Extract the [X, Y] coordinate from the center of the cell holding the provided text.  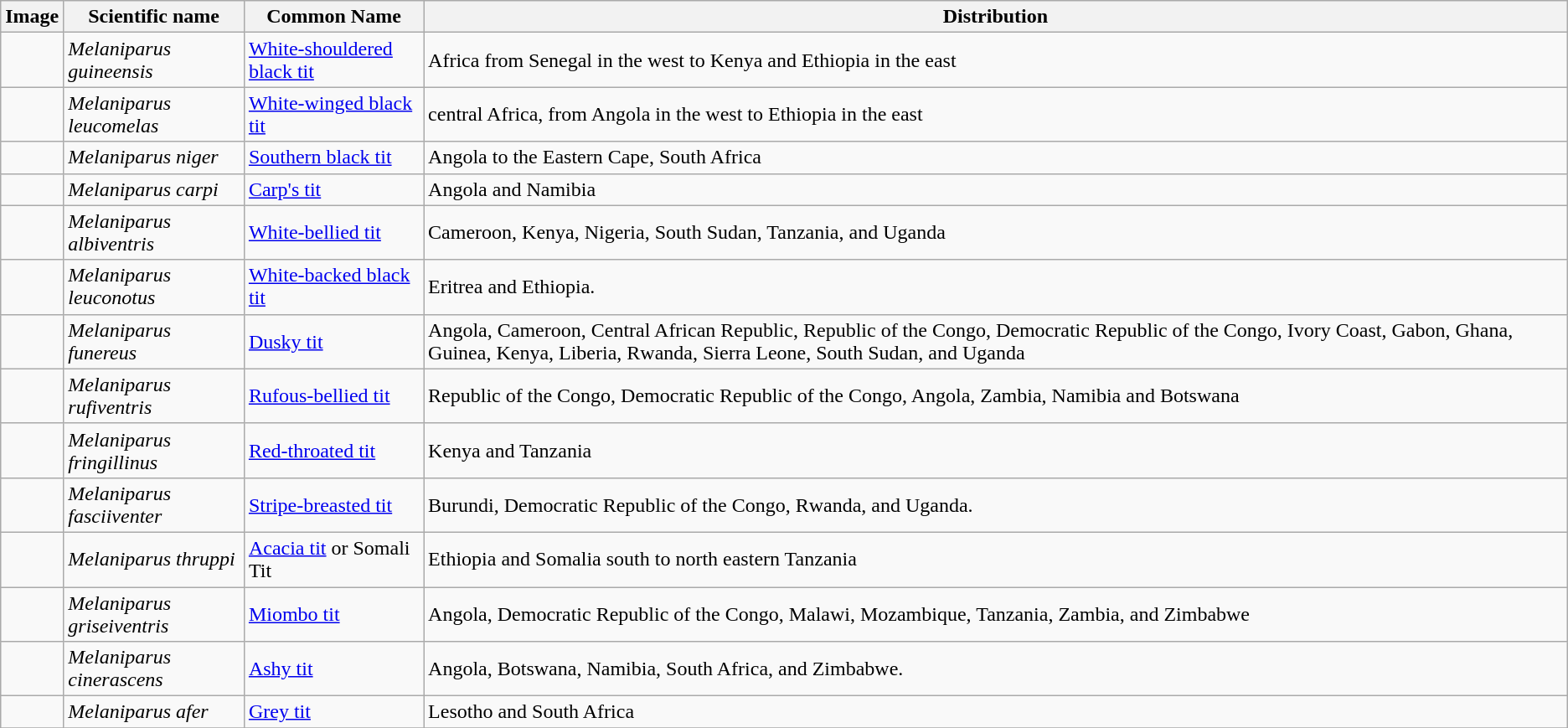
Melaniparus funereus [154, 342]
Stripe-breasted tit [333, 504]
Grey tit [333, 712]
Melaniparus leucomelas [154, 114]
Cameroon, Kenya, Nigeria, South Sudan, Tanzania, and Uganda [996, 233]
Africa from Senegal in the west to Kenya and Ethiopia in the east [996, 60]
Image [32, 17]
Melaniparus cinerascens [154, 669]
Melaniparus thruppi [154, 560]
Melaniparus guineensis [154, 60]
Republic of the Congo, Democratic Republic of the Congo, Angola, Zambia, Namibia and Botswana [996, 395]
Melaniparus carpi [154, 189]
White-bellied tit [333, 233]
Angola, Democratic Republic of the Congo, Malawi, Mozambique, Tanzania, Zambia, and Zimbabwe [996, 613]
White-backed black tit [333, 287]
Lesotho and South Africa [996, 712]
Eritrea and Ethiopia. [996, 287]
Melaniparus afer [154, 712]
Acacia tit or Somali Tit [333, 560]
Common Name [333, 17]
Red-throated tit [333, 451]
Melaniparus leuconotus [154, 287]
Melaniparus griseiventris [154, 613]
Ethiopia and Somalia south to north eastern Tanzania [996, 560]
Angola and Namibia [996, 189]
central Africa, from Angola in the west to Ethiopia in the east [996, 114]
Carp's tit [333, 189]
Angola, Botswana, Namibia, South Africa, and Zimbabwe. [996, 669]
Melaniparus albiventris [154, 233]
Angola to the Eastern Cape, South Africa [996, 157]
Scientific name [154, 17]
White-winged black tit [333, 114]
Dusky tit [333, 342]
Kenya and Tanzania [996, 451]
Melaniparus rufiventris [154, 395]
Melaniparus niger [154, 157]
Southern black tit [333, 157]
Melaniparus fringillinus [154, 451]
Miombo tit [333, 613]
Burundi, Democratic Republic of the Congo, Rwanda, and Uganda. [996, 504]
Rufous-bellied tit [333, 395]
White-shouldered black tit [333, 60]
Ashy tit [333, 669]
Distribution [996, 17]
Melaniparus fasciiventer [154, 504]
